From the cell containing the given text, extract its center point as [X, Y] coordinate. 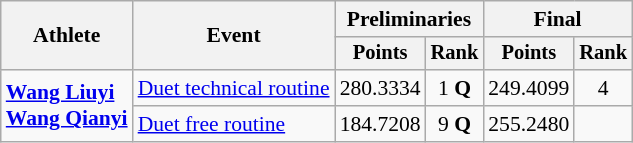
Duet technical routine [234, 88]
184.7208 [380, 124]
Final [558, 19]
Athlete [67, 36]
1 Q [455, 88]
Duet free routine [234, 124]
Event [234, 36]
4 [603, 88]
Wang Liuyi Wang Qianyi [67, 106]
280.3334 [380, 88]
255.2480 [528, 124]
Preliminaries [410, 19]
9 Q [455, 124]
249.4099 [528, 88]
